Scan for the cell matching the given text and deliver its (x, y) coordinate at center. 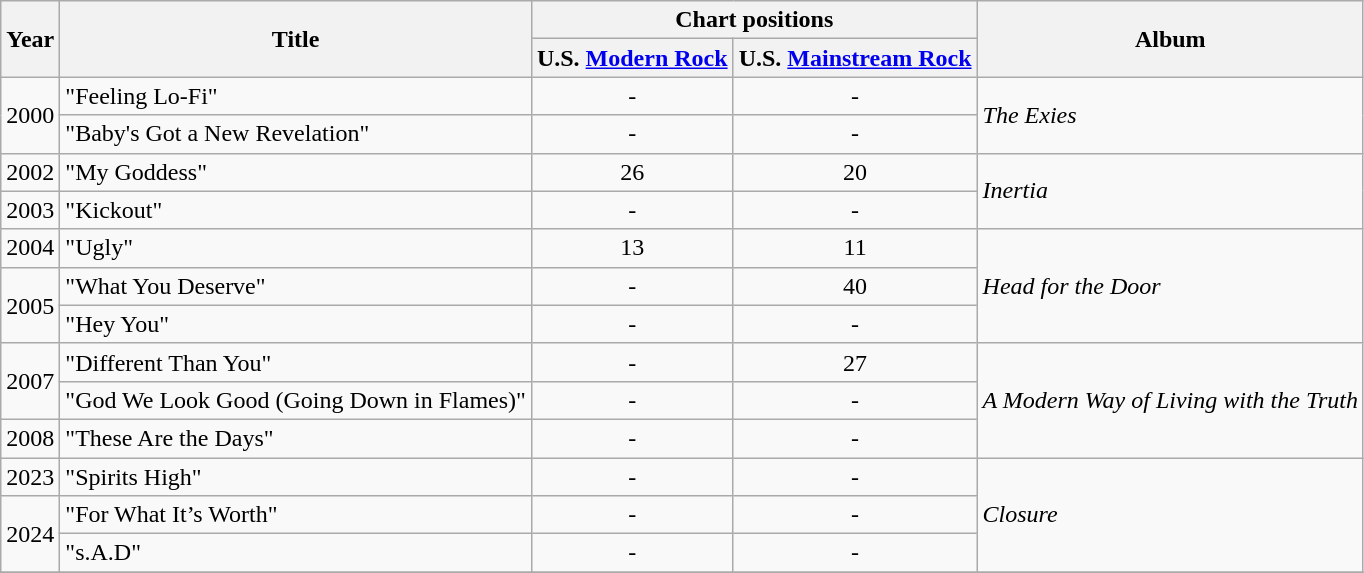
"For What It’s Worth" (296, 515)
2004 (30, 248)
"Ugly" (296, 248)
U.S. Mainstream Rock (855, 58)
"Hey You" (296, 324)
2024 (30, 534)
2002 (30, 172)
"Different Than You" (296, 362)
2008 (30, 438)
U.S. Modern Rock (632, 58)
"Baby's Got a New Revelation" (296, 134)
2005 (30, 305)
20 (855, 172)
26 (632, 172)
Album (1170, 39)
"My Goddess" (296, 172)
"What You Deserve" (296, 286)
40 (855, 286)
Head for the Door (1170, 286)
Closure (1170, 515)
27 (855, 362)
11 (855, 248)
2000 (30, 115)
2007 (30, 381)
"s.A.D" (296, 553)
Title (296, 39)
"Kickout" (296, 210)
2023 (30, 477)
"These Are the Days" (296, 438)
"Feeling Lo-Fi" (296, 96)
Year (30, 39)
2003 (30, 210)
Inertia (1170, 191)
A Modern Way of Living with the Truth (1170, 400)
13 (632, 248)
Chart positions (754, 20)
"Spirits High" (296, 477)
The Exies (1170, 115)
"God We Look Good (Going Down in Flames)" (296, 400)
